Identify which cell holds the provided text, then report its [x, y] central coordinate. 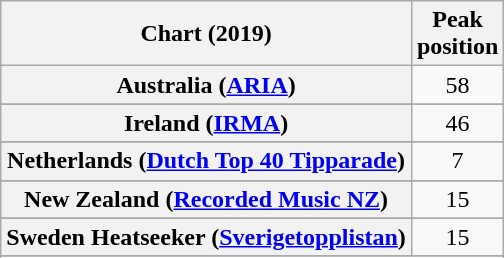
New Zealand (Recorded Music NZ) [206, 199]
Sweden Heatseeker (Sverigetopplistan) [206, 237]
Peakposition [457, 34]
Australia (ARIA) [206, 85]
Netherlands (Dutch Top 40 Tipparade) [206, 161]
Chart (2019) [206, 34]
46 [457, 123]
Ireland (IRMA) [206, 123]
58 [457, 85]
7 [457, 161]
